Find where the given text appears and provide that cell's center as (x, y) coordinate. 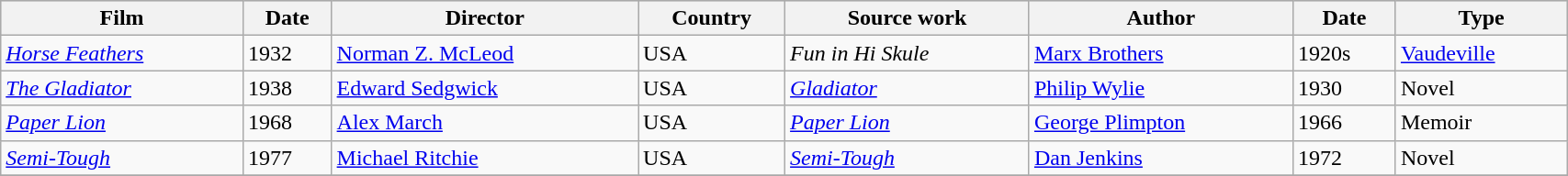
Marx Brothers (1161, 53)
1932 (287, 53)
1977 (287, 158)
Norman Z. McLeod (485, 53)
Philip Wylie (1161, 88)
Alex March (485, 123)
The Gladiator (122, 88)
1930 (1344, 88)
1968 (287, 123)
Vaudeville (1481, 53)
1920s (1344, 53)
Author (1161, 18)
Gladiator (908, 88)
1966 (1344, 123)
Edward Sedgwick (485, 88)
Dan Jenkins (1161, 158)
Type (1481, 18)
Horse Feathers (122, 53)
Film (122, 18)
Country (712, 18)
Memoir (1481, 123)
Michael Ritchie (485, 158)
1972 (1344, 158)
George Plimpton (1161, 123)
Source work (908, 18)
Director (485, 18)
1938 (287, 88)
Fun in Hi Skule (908, 53)
